Pinpoint the cell where the given text exists, returning its [x, y] midpoint coordinate. 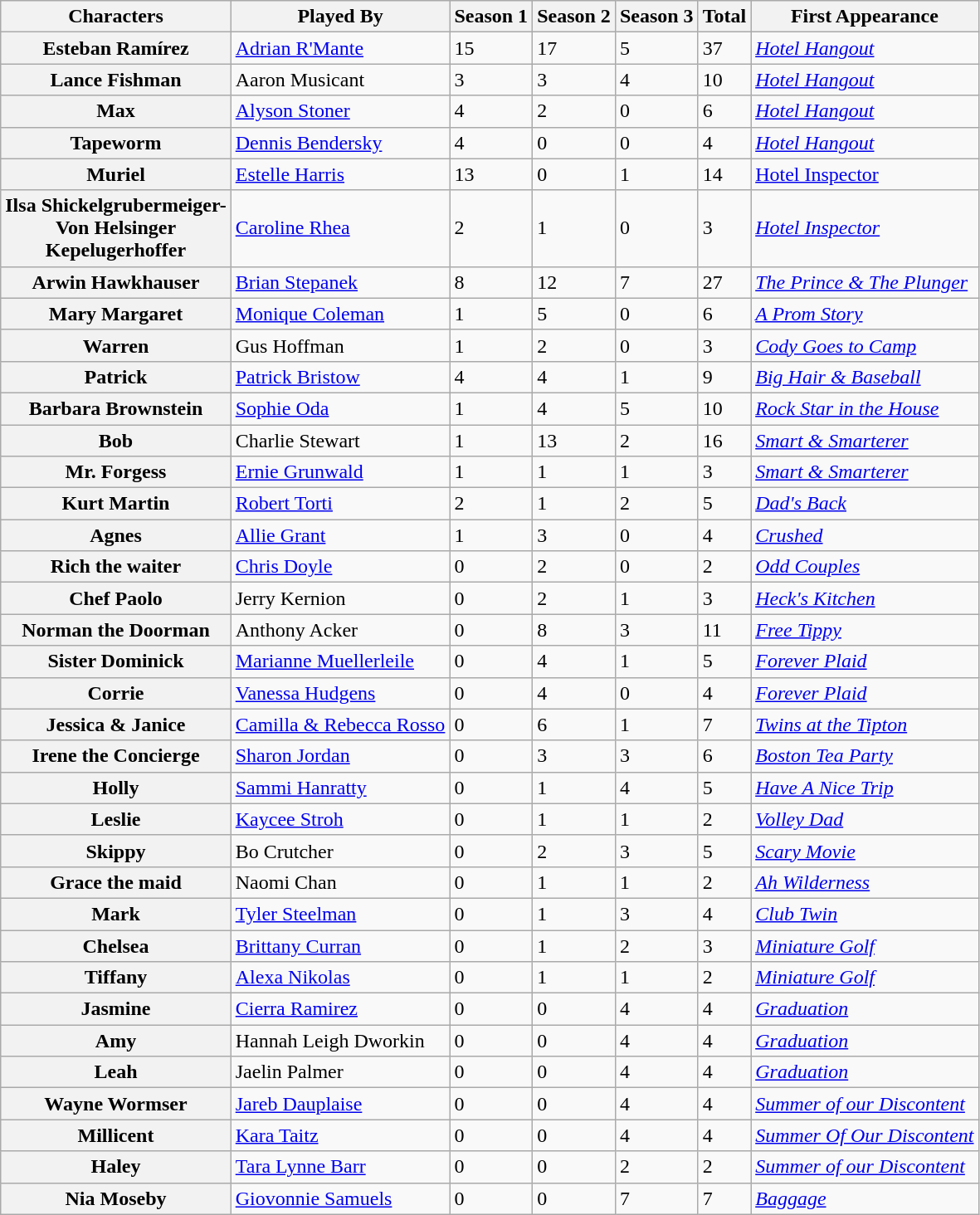
Tara Lynne Barr [340, 1167]
Season 1 [491, 17]
Gus Hoffman [340, 345]
Patrick Bristow [340, 377]
Anthony Acker [340, 630]
Hannah Leigh Dworkin [340, 1041]
Tyler Steelman [340, 914]
Corrie [116, 693]
Kurt Martin [116, 504]
Dad's Back [865, 504]
Sharon Jordan [340, 756]
Amy [116, 1041]
Alyson Stoner [340, 111]
Jessica & Janice [116, 725]
Nia Moseby [116, 1198]
Warren [116, 345]
Twins at the Tipton [865, 725]
11 [724, 630]
Rock Star in the House [865, 408]
Arwin Hawkhauser [116, 282]
Mark [116, 914]
Sophie Oda [340, 408]
Kaycee Stroh [340, 819]
Aaron Musicant [340, 80]
Jareb Dauplaise [340, 1104]
Charlie Stewart [340, 441]
Patrick [116, 377]
The Prince & The Plunger [865, 282]
Sammi Hanratty [340, 788]
15 [491, 48]
Estelle Harris [340, 174]
Allie Grant [340, 535]
Cierra Ramirez [340, 1009]
Chef Paolo [116, 598]
Jerry Kernion [340, 598]
37 [724, 48]
Camilla & Rebecca Rosso [340, 725]
Skippy [116, 851]
Naomi Chan [340, 882]
Adrian R'Mante [340, 48]
Millicent [116, 1135]
27 [724, 282]
Chelsea [116, 945]
Jaelin Palmer [340, 1072]
Leah [116, 1072]
Kara Taitz [340, 1135]
9 [724, 377]
Giovonnie Samuels [340, 1198]
Crushed [865, 535]
Holly [116, 788]
Played By [340, 17]
Free Tippy [865, 630]
16 [724, 441]
Club Twin [865, 914]
Mr. Forgess [116, 472]
Heck's Kitchen [865, 598]
Alexa Nikolas [340, 978]
Sister Dominick [116, 661]
Muriel [116, 174]
Wayne Wormser [116, 1104]
Rich the waiter [116, 567]
Esteban Ramírez [116, 48]
Tiffany [116, 978]
Lance Fishman [116, 80]
Scary Movie [865, 851]
Jasmine [116, 1009]
12 [574, 282]
Brian Stepanek [340, 282]
Ernie Grunwald [340, 472]
Robert Torti [340, 504]
Season 2 [574, 17]
A Prom Story [865, 314]
Big Hair & Baseball [865, 377]
Tapeworm [116, 143]
Summer Of Our Discontent [865, 1135]
Brittany Curran [340, 945]
Leslie [116, 819]
Barbara Brownstein [116, 408]
Irene the Concierge [116, 756]
Boston Tea Party [865, 756]
Marianne Muellerleile [340, 661]
Grace the maid [116, 882]
Mary Margaret [116, 314]
First Appearance [865, 17]
Characters [116, 17]
Volley Dad [865, 819]
Season 3 [656, 17]
Monique Coleman [340, 314]
Baggage [865, 1198]
Dennis Bendersky [340, 143]
17 [574, 48]
Haley [116, 1167]
Bo Crutcher [340, 851]
Caroline Rhea [340, 228]
Cody Goes to Camp [865, 345]
Chris Doyle [340, 567]
Have A Nice Trip [865, 788]
Norman the Doorman [116, 630]
Agnes [116, 535]
Max [116, 111]
Ah Wilderness [865, 882]
Vanessa Hudgens [340, 693]
Total [724, 17]
14 [724, 174]
Bob [116, 441]
Ilsa Shickelgrubermeiger-Von HelsingerKepelugerhoffer [116, 228]
Odd Couples [865, 567]
